Locate the cell with the specified text and output its [X, Y] center coordinate. 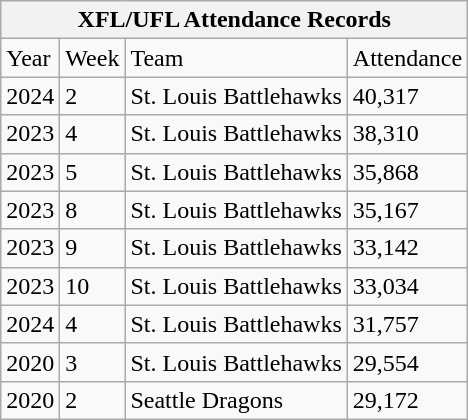
Year [30, 58]
5 [92, 172]
33,034 [407, 286]
9 [92, 248]
35,167 [407, 210]
10 [92, 286]
35,868 [407, 172]
Seattle Dragons [236, 400]
29,172 [407, 400]
40,317 [407, 96]
38,310 [407, 134]
Week [92, 58]
8 [92, 210]
29,554 [407, 362]
XFL/UFL Attendance Records [234, 20]
3 [92, 362]
Attendance [407, 58]
33,142 [407, 248]
31,757 [407, 324]
Team [236, 58]
